Scan for the cell matching the given text and deliver its [X, Y] coordinate at center. 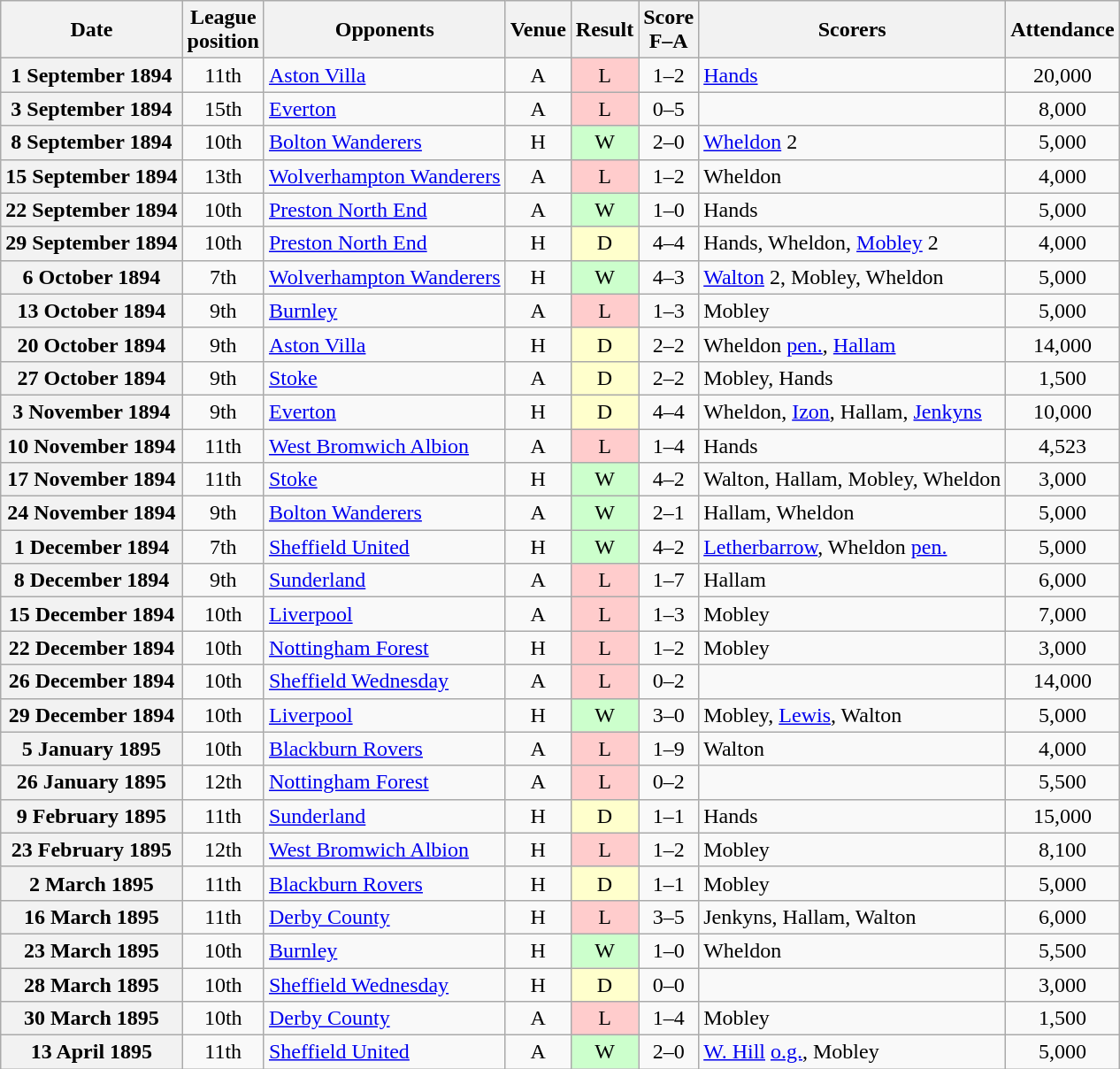
1 September 1894 [92, 75]
24 November 1894 [92, 513]
10,000 [1062, 411]
16 March 1895 [92, 917]
8 December 1894 [92, 581]
Leagueposition [223, 30]
10 November 1894 [92, 445]
Attendance [1062, 30]
29 December 1894 [92, 715]
20 October 1894 [92, 344]
15,000 [1062, 816]
22 September 1894 [92, 210]
13 October 1894 [92, 311]
30 March 1895 [92, 1019]
ScoreF–A [669, 30]
3 November 1894 [92, 411]
0–0 [669, 985]
17 November 1894 [92, 480]
23 February 1895 [92, 850]
Result [604, 30]
Wheldon, Izon, Hallam, Jenkyns [853, 411]
1–7 [669, 581]
20,000 [1062, 75]
1 December 1894 [92, 547]
Scorers [853, 30]
28 March 1895 [92, 985]
Letherbarrow, Wheldon pen. [853, 547]
6 October 1894 [92, 277]
15th [223, 109]
Mobley, Lewis, Walton [853, 715]
Wheldon 2 [853, 142]
2 March 1895 [92, 883]
Date [92, 30]
Jenkyns, Hallam, Walton [853, 917]
15 December 1894 [92, 614]
7,000 [1062, 614]
Hands, Wheldon, Mobley 2 [853, 243]
0–5 [669, 109]
3 September 1894 [92, 109]
5 January 1895 [92, 749]
Venue [538, 30]
26 January 1895 [92, 782]
4–3 [669, 277]
8,000 [1062, 109]
1–9 [669, 749]
3–5 [669, 917]
23 March 1895 [92, 950]
Hallam [853, 581]
4,523 [1062, 445]
Walton, Hallam, Mobley, Wheldon [853, 480]
Walton 2, Mobley, Wheldon [853, 277]
2–1 [669, 513]
W. Hill o.g., Mobley [853, 1052]
22 December 1894 [92, 648]
13th [223, 176]
Mobley, Hands [853, 378]
29 September 1894 [92, 243]
9 February 1895 [92, 816]
8 September 1894 [92, 142]
8,100 [1062, 850]
27 October 1894 [92, 378]
Hallam, Wheldon [853, 513]
15 September 1894 [92, 176]
26 December 1894 [92, 681]
13 April 1895 [92, 1052]
3–0 [669, 715]
Opponents [384, 30]
Walton [853, 749]
Wheldon pen., Hallam [853, 344]
